Return the (X, Y) coordinate for the center point of the cell that contains the specified text.  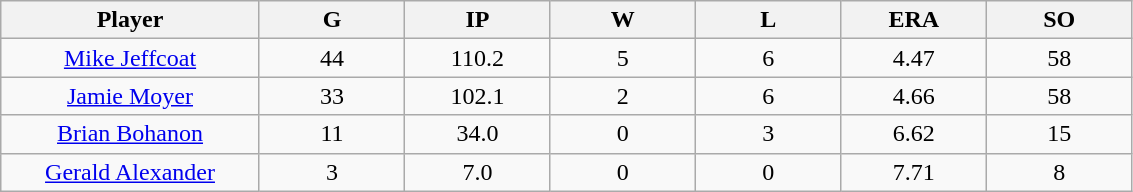
8 (1058, 172)
Jamie Moyer (130, 96)
34.0 (478, 134)
G (332, 20)
110.2 (478, 58)
ERA (914, 20)
4.47 (914, 58)
6.62 (914, 134)
4.66 (914, 96)
Player (130, 20)
SO (1058, 20)
11 (332, 134)
5 (622, 58)
102.1 (478, 96)
IP (478, 20)
33 (332, 96)
Gerald Alexander (130, 172)
Mike Jeffcoat (130, 58)
Brian Bohanon (130, 134)
7.0 (478, 172)
L (768, 20)
15 (1058, 134)
W (622, 20)
2 (622, 96)
7.71 (914, 172)
44 (332, 58)
